Scan for the cell matching the given text and deliver its [X, Y] coordinate at center. 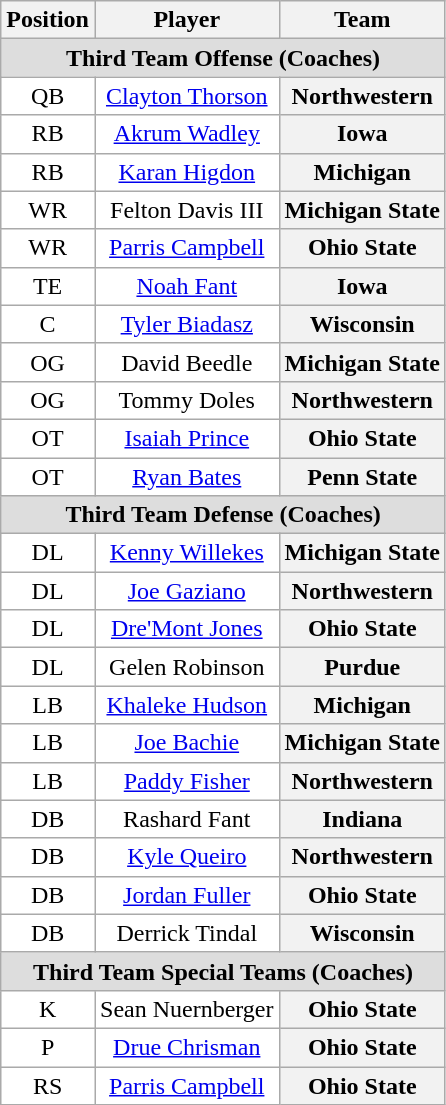
Joe Bachie [186, 743]
RS [48, 1085]
C [48, 324]
Third Team Special Teams (Coaches) [224, 971]
Noah Fant [186, 286]
Dre'Mont Jones [186, 629]
Tommy Doles [186, 400]
Third Team Offense (Coaches) [224, 58]
Kenny Willekes [186, 553]
Third Team Defense (Coaches) [224, 515]
Team [362, 20]
Kyle Queiro [186, 857]
Clayton Thorson [186, 96]
Sean Nuernberger [186, 1009]
Isaiah Prince [186, 438]
Ryan Bates [186, 477]
Purdue [362, 667]
Indiana [362, 819]
Player [186, 20]
Penn State [362, 477]
Akrum Wadley [186, 134]
TE [48, 286]
Gelen Robinson [186, 667]
Tyler Biadasz [186, 324]
P [48, 1047]
Rashard Fant [186, 819]
Derrick Tindal [186, 933]
Jordan Fuller [186, 895]
K [48, 1009]
Karan Higdon [186, 172]
Position [48, 20]
QB [48, 96]
David Beedle [186, 362]
Felton Davis III [186, 210]
Joe Gaziano [186, 591]
Khaleke Hudson [186, 705]
Paddy Fisher [186, 781]
Drue Chrisman [186, 1047]
